For the text-containing cell, return its midpoint in (x, y) coordinate format. 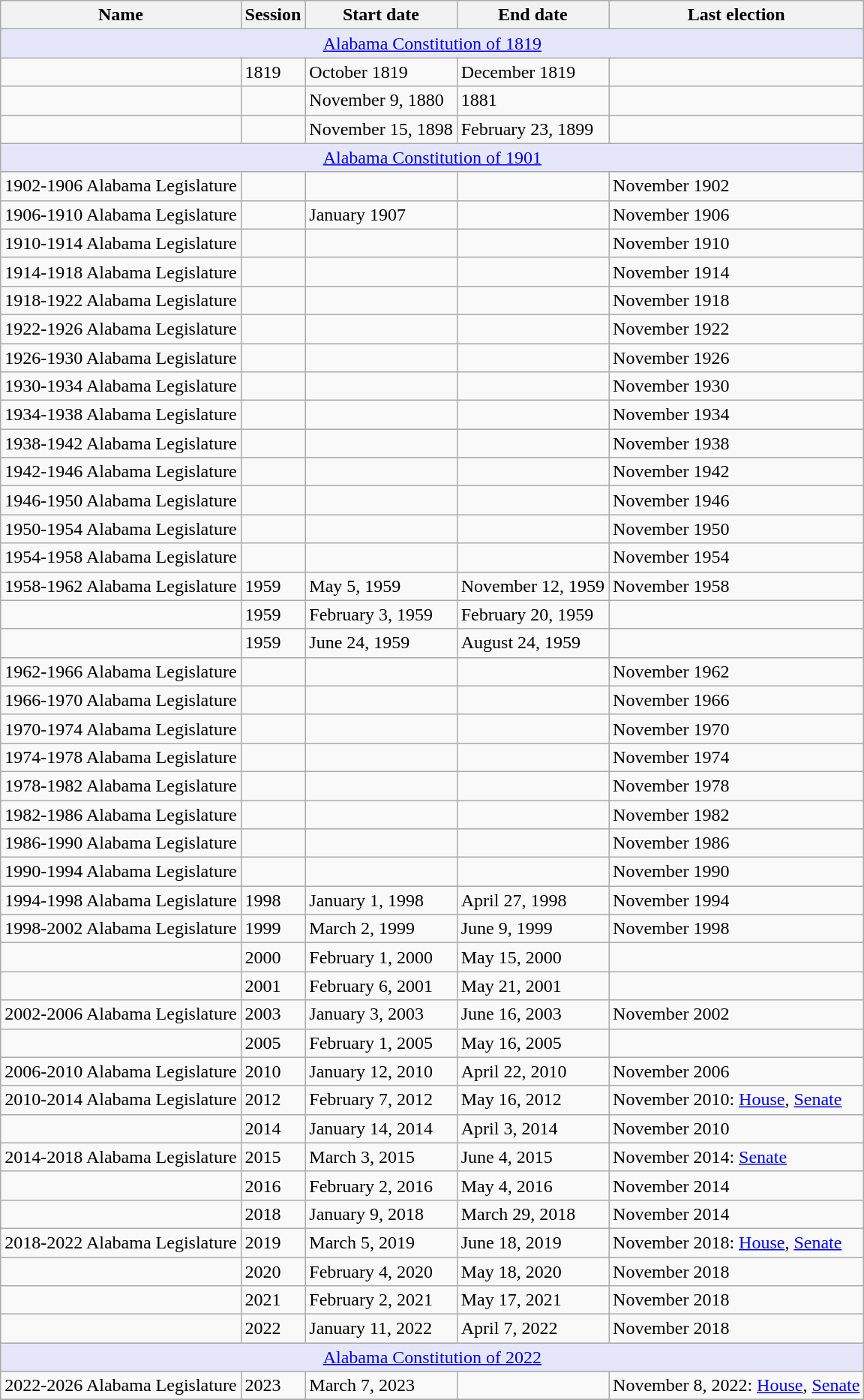
November 1950 (736, 529)
February 3, 1959 (381, 614)
November 1946 (736, 500)
November 1906 (736, 215)
November 1954 (736, 557)
November 1926 (736, 358)
November 1902 (736, 186)
November 1910 (736, 243)
1954-1958 Alabama Legislature (121, 557)
November 12, 1959 (532, 586)
January 12, 2010 (381, 1071)
Alabama Constitution of 1819 (432, 44)
October 1819 (381, 72)
November 1938 (736, 443)
May 15, 2000 (532, 957)
February 20, 1959 (532, 614)
June 16, 2003 (532, 1014)
November 1978 (736, 786)
1819 (273, 72)
Alabama Constitution of 2022 (432, 1357)
End date (532, 15)
1938-1942 Alabama Legislature (121, 443)
1946-1950 Alabama Legislature (121, 500)
November 1922 (736, 329)
1906-1910 Alabama Legislature (121, 215)
2018 (273, 1214)
Session (273, 15)
February 1, 2000 (381, 957)
November 1994 (736, 900)
March 3, 2015 (381, 1157)
May 18, 2020 (532, 1272)
1910-1914 Alabama Legislature (121, 243)
2014 (273, 1128)
2002-2006 Alabama Legislature (121, 1014)
1930-1934 Alabama Legislature (121, 386)
2005 (273, 1043)
November 1998 (736, 929)
March 5, 2019 (381, 1242)
2000 (273, 957)
1962-1966 Alabama Legislature (121, 671)
April 27, 1998 (532, 900)
February 7, 2012 (381, 1100)
2022-2026 Alabama Legislature (121, 1386)
January 1, 1998 (381, 900)
1998 (273, 900)
November 1918 (736, 300)
May 4, 2016 (532, 1185)
November 2018: House, Senate (736, 1242)
1918-1922 Alabama Legislature (121, 300)
November 9, 1880 (381, 101)
June 24, 1959 (381, 643)
January 3, 2003 (381, 1014)
November 1966 (736, 700)
November 2006 (736, 1071)
1942-1946 Alabama Legislature (121, 472)
1902-1906 Alabama Legislature (121, 186)
April 7, 2022 (532, 1329)
January 1907 (381, 215)
May 16, 2012 (532, 1100)
2015 (273, 1157)
November 1982 (736, 814)
November 8, 2022: House, Senate (736, 1386)
Start date (381, 15)
January 9, 2018 (381, 1214)
November 2010: House, Senate (736, 1100)
March 7, 2023 (381, 1386)
November 1930 (736, 386)
1914-1918 Alabama Legislature (121, 272)
November 15, 1898 (381, 129)
Alabama Constitution of 1901 (432, 158)
2019 (273, 1242)
May 5, 1959 (381, 586)
2020 (273, 1272)
1999 (273, 929)
February 1, 2005 (381, 1043)
1990-1994 Alabama Legislature (121, 872)
November 1970 (736, 729)
1998-2002 Alabama Legislature (121, 929)
2010-2014 Alabama Legislature (121, 1100)
December 1819 (532, 72)
November 1914 (736, 272)
November 2010 (736, 1128)
2010 (273, 1071)
1922-1926 Alabama Legislature (121, 329)
1934-1938 Alabama Legislature (121, 415)
February 6, 2001 (381, 986)
2022 (273, 1329)
2003 (273, 1014)
April 3, 2014 (532, 1128)
November 2014: Senate (736, 1157)
February 2, 2016 (381, 1185)
2023 (273, 1386)
2016 (273, 1185)
1986-1990 Alabama Legislature (121, 843)
May 16, 2005 (532, 1043)
2018-2022 Alabama Legislature (121, 1242)
November 1986 (736, 843)
November 1962 (736, 671)
November 1942 (736, 472)
November 1934 (736, 415)
May 21, 2001 (532, 986)
June 4, 2015 (532, 1157)
January 14, 2014 (381, 1128)
November 1974 (736, 757)
2006-2010 Alabama Legislature (121, 1071)
2014-2018 Alabama Legislature (121, 1157)
1881 (532, 101)
1978-1982 Alabama Legislature (121, 786)
March 29, 2018 (532, 1214)
1926-1930 Alabama Legislature (121, 358)
1982-1986 Alabama Legislature (121, 814)
June 18, 2019 (532, 1242)
Last election (736, 15)
August 24, 1959 (532, 643)
March 2, 1999 (381, 929)
1970-1974 Alabama Legislature (121, 729)
2012 (273, 1100)
January 11, 2022 (381, 1329)
2001 (273, 986)
1958-1962 Alabama Legislature (121, 586)
February 2, 2021 (381, 1300)
November 2002 (736, 1014)
1950-1954 Alabama Legislature (121, 529)
April 22, 2010 (532, 1071)
2021 (273, 1300)
Name (121, 15)
May 17, 2021 (532, 1300)
February 23, 1899 (532, 129)
1974-1978 Alabama Legislature (121, 757)
June 9, 1999 (532, 929)
February 4, 2020 (381, 1272)
November 1958 (736, 586)
1994-1998 Alabama Legislature (121, 900)
November 1990 (736, 872)
1966-1970 Alabama Legislature (121, 700)
